Return the [X, Y] coordinate for the center point of the cell that contains the specified text.  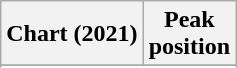
Chart (2021) [72, 34]
Peakposition [189, 34]
